Output the (X, Y) coordinate of the center of the cell containing the given text.  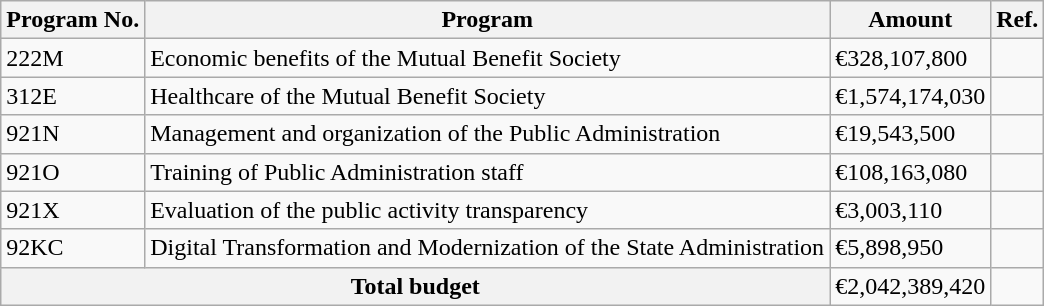
921X (73, 210)
€1,574,174,030 (910, 96)
222M (73, 58)
921N (73, 134)
Program (488, 20)
€3,003,110 (910, 210)
Healthcare of the Mutual Benefit Society (488, 96)
Economic benefits of the Mutual Benefit Society (488, 58)
€108,163,080 (910, 172)
92KC (73, 248)
Program No. (73, 20)
Digital Transformation and Modernization of the State Administration (488, 248)
€19,543,500 (910, 134)
€328,107,800 (910, 58)
Amount (910, 20)
312E (73, 96)
Ref. (1018, 20)
Training of Public Administration staff (488, 172)
Evaluation of the public activity transparency (488, 210)
€2,042,389,420 (910, 286)
921O (73, 172)
Management and organization of the Public Administration (488, 134)
€5,898,950 (910, 248)
Total budget (416, 286)
